Provide the (X, Y) coordinate of the cell's center where the given text is located.  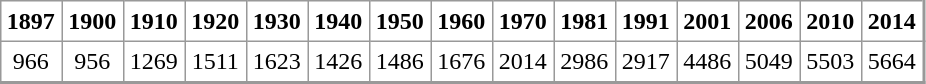
2001 (707, 21)
5049 (769, 62)
1897 (31, 21)
956 (93, 62)
5664 (892, 62)
1970 (523, 21)
1676 (461, 62)
4486 (707, 62)
1623 (277, 62)
1991 (646, 21)
1930 (277, 21)
966 (31, 62)
1920 (215, 21)
1269 (154, 62)
2986 (585, 62)
1960 (461, 21)
2917 (646, 62)
2010 (831, 21)
1910 (154, 21)
1940 (339, 21)
1426 (339, 62)
1981 (585, 21)
1486 (400, 62)
1900 (93, 21)
2006 (769, 21)
5503 (831, 62)
1950 (400, 21)
1511 (215, 62)
